Pinpoint the cell where the given text exists, returning its (X, Y) midpoint coordinate. 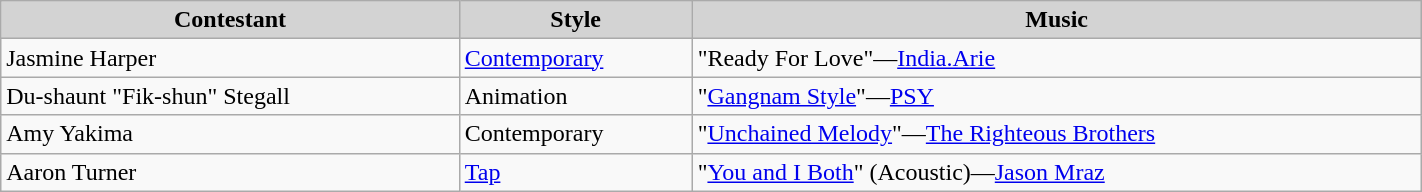
Amy Yakima (230, 134)
Contestant (230, 20)
"You and I Both" (Acoustic)—Jason Mraz (1056, 172)
"Ready For Love"—India.Arie (1056, 58)
Aaron Turner (230, 172)
"Unchained Melody"—The Righteous Brothers (1056, 134)
Tap (576, 172)
"Gangnam Style"—PSY (1056, 96)
Animation (576, 96)
Jasmine Harper (230, 58)
Music (1056, 20)
Du-shaunt "Fik-shun" Stegall (230, 96)
Style (576, 20)
